Locate the cell with the specified text and output its (X, Y) center coordinate. 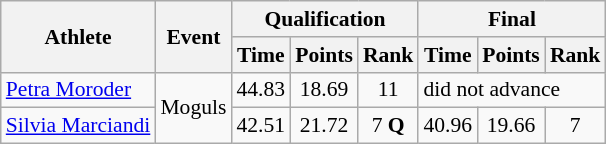
21.72 (324, 126)
18.69 (324, 90)
did not advance (512, 90)
Silvia Marciandi (78, 126)
7 Q (388, 126)
42.51 (260, 126)
7 (576, 126)
40.96 (448, 126)
Moguls (193, 108)
Event (193, 36)
Athlete (78, 36)
19.66 (511, 126)
Final (512, 19)
Petra Moroder (78, 90)
44.83 (260, 90)
11 (388, 90)
Qualification (324, 19)
